Identify which cell holds the provided text, then report its [X, Y] central coordinate. 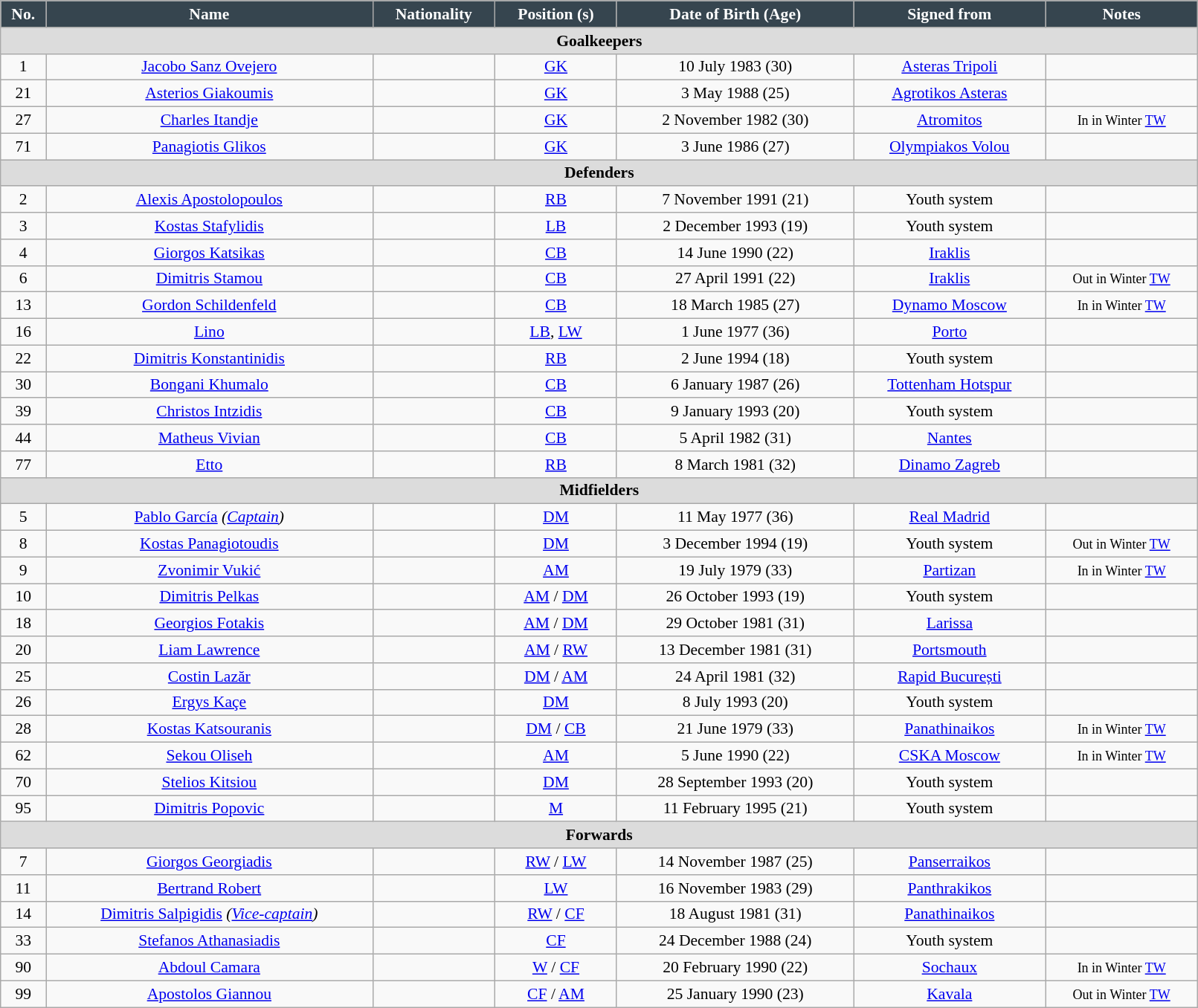
Nationality [434, 14]
Kostas Stafylidis [210, 226]
Partizan [949, 570]
7 [24, 862]
8 [24, 544]
DM / AM [556, 676]
Portsmouth [949, 650]
Asteras Tripoli [949, 67]
18 [24, 624]
Pablo García (Captain) [210, 517]
9 [24, 570]
28 [24, 729]
RW / CF [556, 914]
Kostas Panagiotoudis [210, 544]
33 [24, 941]
CF / AM [556, 994]
11 [24, 888]
11 May 1977 (36) [735, 517]
CSKA Moscow [949, 756]
Forwards [599, 836]
Atromitos [949, 120]
Kavala [949, 994]
Giorgos Georgiadis [210, 862]
Sochaux [949, 968]
2 June 1994 (18) [735, 358]
Bertrand Robert [210, 888]
Olympiakos Volou [949, 146]
6 January 1987 (26) [735, 385]
Dimitris Stamou [210, 279]
Charles Itandje [210, 120]
Zvonimir Vukić [210, 570]
3 December 1994 (19) [735, 544]
LB [556, 226]
Jacobo Sanz Ovejero [210, 67]
5 [24, 517]
5 June 1990 (22) [735, 756]
21 June 1979 (33) [735, 729]
18 August 1981 (31) [735, 914]
Bongani Khumalo [210, 385]
Goalkeepers [599, 41]
19 July 1979 (33) [735, 570]
77 [24, 465]
Panagiotis Glikos [210, 146]
Notes [1121, 14]
Sekou Oliseh [210, 756]
8 March 1981 (32) [735, 465]
Etto [210, 465]
Signed from [949, 14]
1 June 1977 (36) [735, 332]
3 May 1988 (25) [735, 94]
2 November 1982 (30) [735, 120]
Dimitris Popovic [210, 809]
9 January 1993 (20) [735, 412]
8 July 1993 (20) [735, 702]
No. [24, 14]
95 [24, 809]
26 [24, 702]
99 [24, 994]
Dinamo Zagreb [949, 465]
3 June 1986 (27) [735, 146]
11 February 1995 (21) [735, 809]
Defenders [599, 173]
AM / RW [556, 650]
70 [24, 782]
Nantes [949, 438]
24 April 1981 (32) [735, 676]
26 October 1993 (19) [735, 597]
Agrotikos Asteras [949, 94]
2 [24, 200]
Apostolos Giannou [210, 994]
Dimitris Pelkas [210, 597]
24 December 1988 (24) [735, 941]
1 [24, 67]
5 April 1982 (31) [735, 438]
Georgios Fotakis [210, 624]
30 [24, 385]
21 [24, 94]
62 [24, 756]
Costin Lazăr [210, 676]
16 [24, 332]
LW [556, 888]
90 [24, 968]
Giorgos Katsikas [210, 253]
3 [24, 226]
25 January 1990 (23) [735, 994]
Asterios Giakoumis [210, 94]
10 July 1983 (30) [735, 67]
28 September 1993 (20) [735, 782]
Larissa [949, 624]
Abdoul Camara [210, 968]
22 [24, 358]
Liam Lawrence [210, 650]
10 [24, 597]
Dimitris Konstantinidis [210, 358]
Matheus Vivian [210, 438]
Tottenham Hotspur [949, 385]
16 November 1983 (29) [735, 888]
20 February 1990 (22) [735, 968]
20 [24, 650]
LB, LW [556, 332]
Stelios Kitsiou [210, 782]
Rapid București [949, 676]
W / CF [556, 968]
44 [24, 438]
14 [24, 914]
71 [24, 146]
Ergys Kaçe [210, 702]
Date of Birth (Age) [735, 14]
RW / LW [556, 862]
Position (s) [556, 14]
14 November 1987 (25) [735, 862]
Porto [949, 332]
Panthrakikos [949, 888]
CF [556, 941]
M [556, 809]
13 December 1981 (31) [735, 650]
25 [24, 676]
14 June 1990 (22) [735, 253]
Dimitris Salpigidis (Vice-captain) [210, 914]
Panserraikos [949, 862]
Midfielders [599, 491]
13 [24, 306]
DM / CB [556, 729]
Christos Intzidis [210, 412]
Lino [210, 332]
Real Madrid [949, 517]
29 October 1981 (31) [735, 624]
27 [24, 120]
Gordon Schildenfeld [210, 306]
27 April 1991 (22) [735, 279]
Stefanos Athanasiadis [210, 941]
18 March 1985 (27) [735, 306]
Name [210, 14]
39 [24, 412]
4 [24, 253]
Dynamo Moscow [949, 306]
Alexis Apostolopoulos [210, 200]
7 November 1991 (21) [735, 200]
6 [24, 279]
2 December 1993 (19) [735, 226]
Kostas Katsouranis [210, 729]
